Search for the cell housing the specified text and yield its [X, Y] center coordinate. 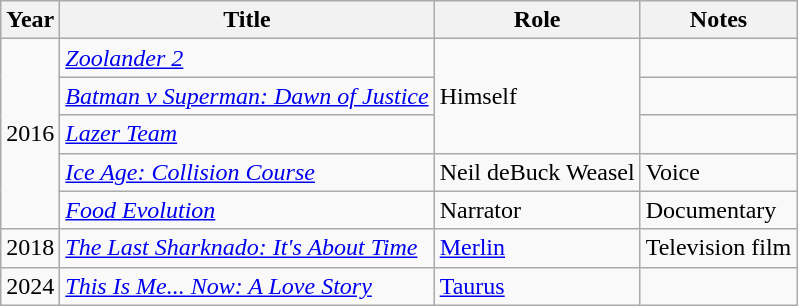
Food Evolution [247, 210]
Year [30, 20]
Zoolander 2 [247, 58]
Batman v Superman: Dawn of Justice [247, 96]
Lazer Team [247, 134]
Himself [537, 96]
Narrator [537, 210]
Role [537, 20]
Merlin [537, 248]
2024 [30, 286]
2016 [30, 134]
Voice [718, 172]
Taurus [537, 286]
Television film [718, 248]
Notes [718, 20]
This Is Me... Now: A Love Story [247, 286]
Documentary [718, 210]
2018 [30, 248]
Title [247, 20]
The Last Sharknado: It's About Time [247, 248]
Ice Age: Collision Course [247, 172]
Neil deBuck Weasel [537, 172]
